Determine the (X, Y) coordinate at the center of the cell enclosing the given text.  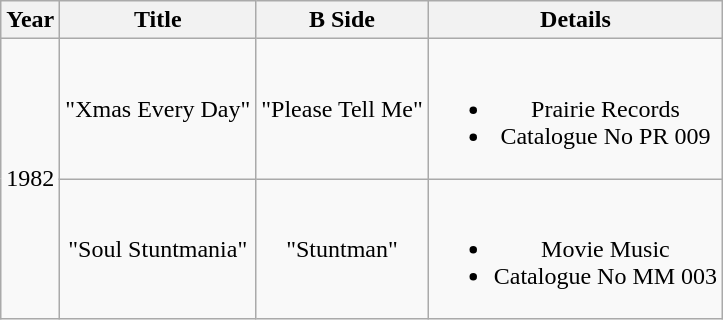
B Side (342, 20)
1982 (30, 179)
Year (30, 20)
Movie MusicCatalogue No MM 003 (575, 249)
"Please Tell Me" (342, 109)
Details (575, 20)
"Stuntman" (342, 249)
Prairie RecordsCatalogue No PR 009 (575, 109)
"Soul Stuntmania" (158, 249)
Title (158, 20)
"Xmas Every Day" (158, 109)
